Return (x, y) of the center of cell containing provided text 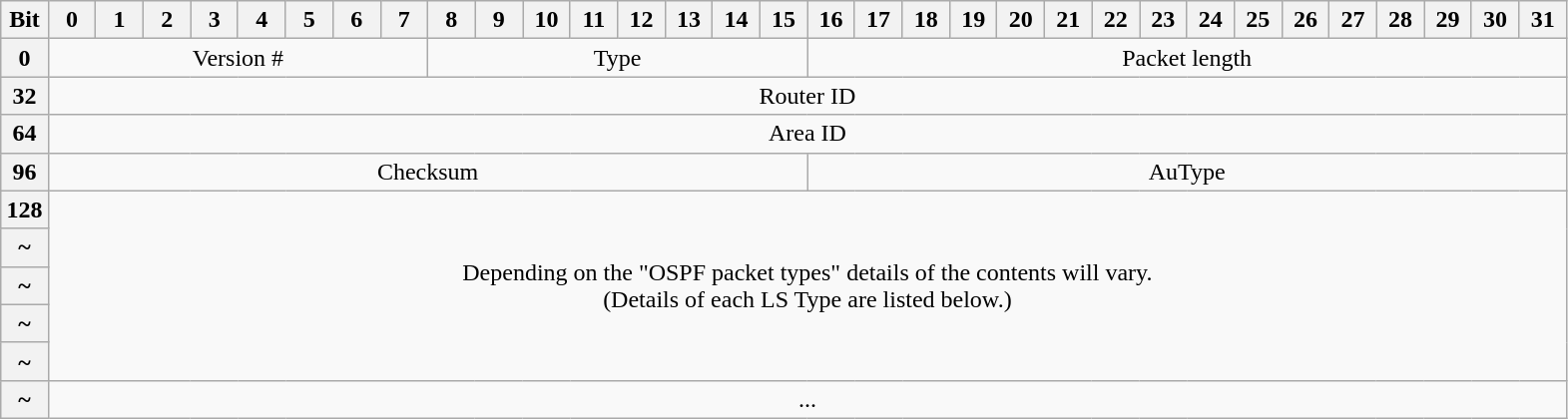
31 (1543, 20)
AuType (1188, 172)
28 (1400, 20)
2 (167, 20)
11 (594, 20)
3 (215, 20)
26 (1306, 20)
... (806, 399)
21 (1068, 20)
16 (831, 20)
20 (1021, 20)
13 (689, 20)
23 (1164, 20)
128 (25, 209)
64 (25, 134)
96 (25, 172)
7 (404, 20)
10 (547, 20)
5 (309, 20)
Type (618, 58)
Checksum (427, 172)
Area ID (806, 134)
24 (1211, 20)
18 (926, 20)
14 (737, 20)
17 (878, 20)
22 (1116, 20)
8 (452, 20)
1 (120, 20)
Router ID (806, 96)
32 (25, 96)
30 (1495, 20)
25 (1259, 20)
Depending on the "OSPF packet types" details of the contents will vary.(Details of each LS Type are listed below.) (806, 285)
19 (973, 20)
4 (261, 20)
Bit (25, 20)
27 (1353, 20)
12 (642, 20)
9 (499, 20)
29 (1448, 20)
Version # (238, 58)
6 (356, 20)
Packet length (1188, 58)
15 (784, 20)
